Find where the given text appears and provide that cell's center as [x, y] coordinate. 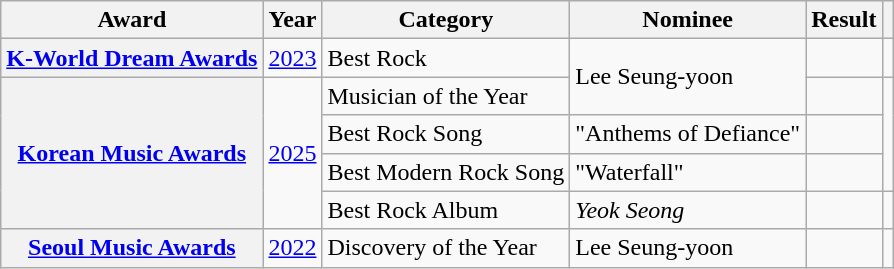
Discovery of the Year [446, 248]
Seoul Music Awards [132, 248]
Yeok Seong [688, 210]
2025 [292, 153]
Award [132, 20]
"Anthems of Defiance" [688, 134]
Result [844, 20]
Nominee [688, 20]
2022 [292, 248]
Musician of the Year [446, 96]
Best Modern Rock Song [446, 172]
K-World Dream Awards [132, 58]
Best Rock Album [446, 210]
Category [446, 20]
"Waterfall" [688, 172]
Korean Music Awards [132, 153]
2023 [292, 58]
Best Rock Song [446, 134]
Best Rock [446, 58]
Year [292, 20]
